Return the (X, Y) coordinate for the center point of the cell that contains the specified text.  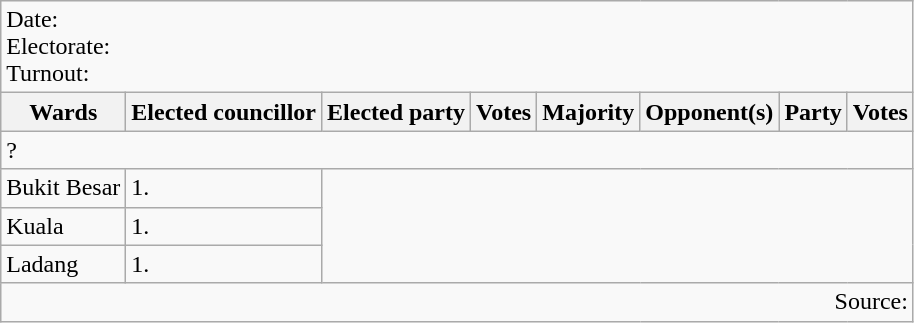
Elected councillor (224, 112)
Source: (458, 302)
Majority (588, 112)
Ladang (64, 264)
Elected party (396, 112)
Party (813, 112)
Bukit Besar (64, 188)
Date: Electorate: Turnout: (458, 47)
Kuala (64, 226)
? (458, 150)
Opponent(s) (710, 112)
Wards (64, 112)
